Determine the (X, Y) coordinate at the center of the cell enclosing the given text.  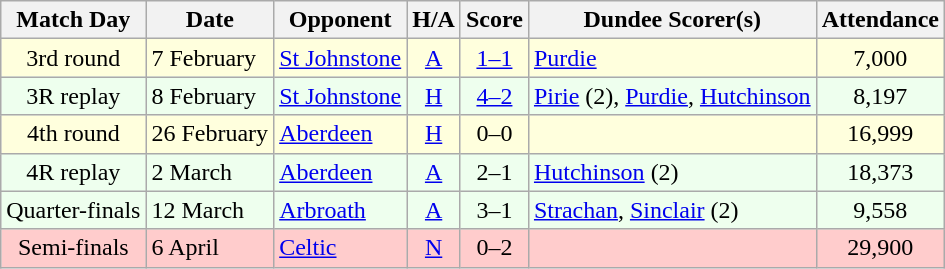
Score (494, 20)
Semi-finals (74, 248)
12 March (210, 210)
0–2 (494, 248)
N (434, 248)
2–1 (494, 172)
Attendance (880, 20)
3R replay (74, 96)
2 March (210, 172)
Opponent (340, 20)
26 February (210, 134)
Celtic (340, 248)
H/A (434, 20)
Quarter-finals (74, 210)
Date (210, 20)
9,558 (880, 210)
7 February (210, 58)
Dundee Scorer(s) (672, 20)
8,197 (880, 96)
0–0 (494, 134)
3–1 (494, 210)
Pirie (2), Purdie, Hutchinson (672, 96)
1–1 (494, 58)
7,000 (880, 58)
Hutchinson (2) (672, 172)
4R replay (74, 172)
8 February (210, 96)
Match Day (74, 20)
4th round (74, 134)
Arbroath (340, 210)
29,900 (880, 248)
3rd round (74, 58)
4–2 (494, 96)
18,373 (880, 172)
16,999 (880, 134)
Purdie (672, 58)
6 April (210, 248)
Strachan, Sinclair (2) (672, 210)
